Locate the cell with the specified text and output its (X, Y) center coordinate. 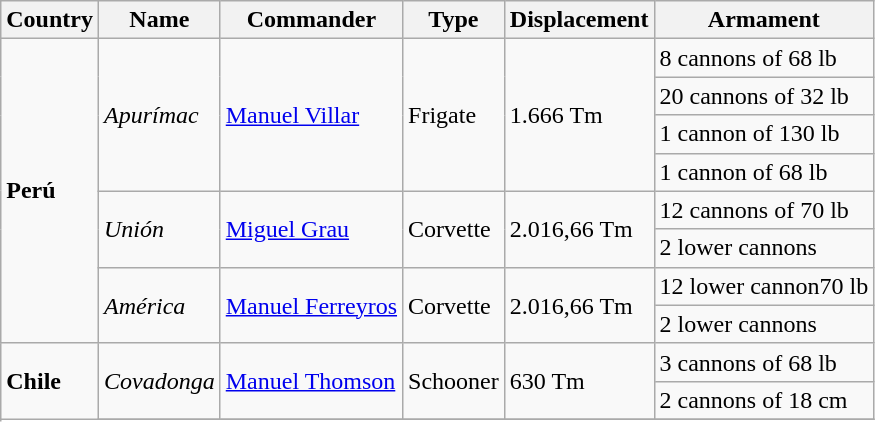
Unión (159, 229)
Armament (764, 20)
América (159, 305)
Chile (50, 381)
8 cannons of 68 lb (764, 58)
Country (50, 20)
Manuel Villar (311, 115)
Manuel Thomson (311, 381)
Perú (50, 191)
12 lower cannon70 lb (764, 286)
1 cannon of 130 lb (764, 134)
Commander (311, 20)
Type (454, 20)
3 cannons of 68 lb (764, 362)
Name (159, 20)
Schooner (454, 381)
630 Tm (579, 381)
12 cannons of 70 lb (764, 210)
1 cannon of 68 lb (764, 172)
Manuel Ferreyros (311, 305)
Displacement (579, 20)
Frigate (454, 115)
Miguel Grau (311, 229)
20 cannons of 32 lb (764, 96)
2 cannons of 18 cm (764, 400)
Apurímac (159, 115)
Covadonga (159, 381)
1.666 Tm (579, 115)
